Capture the cell that displays the provided text and extract its (X, Y) central coordinate. 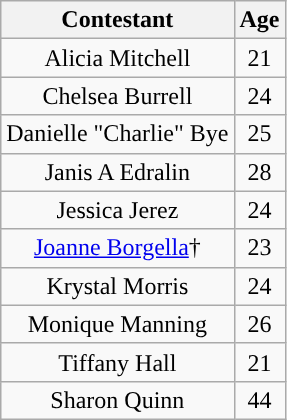
Jessica Jerez (118, 210)
Tiffany Hall (118, 362)
Joanne Borgella† (118, 248)
Monique Manning (118, 324)
Janis A Edralin (118, 172)
44 (260, 400)
Danielle "Charlie" Bye (118, 134)
Sharon Quinn (118, 400)
26 (260, 324)
23 (260, 248)
Chelsea Burrell (118, 96)
28 (260, 172)
Contestant (118, 20)
Age (260, 20)
Krystal Morris (118, 286)
Alicia Mitchell (118, 58)
25 (260, 134)
